Detect which cell encompasses the target text, then output its [x, y] center coordinate. 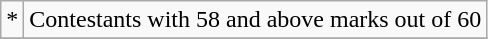
* [12, 20]
Contestants with 58 and above marks out of 60 [256, 20]
